Identify which cell holds the provided text, then report its (x, y) central coordinate. 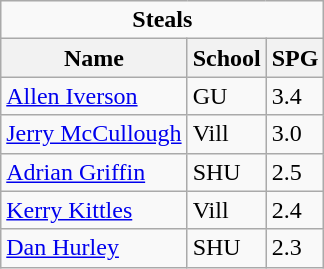
Dan Hurley (94, 248)
3.0 (295, 134)
2.5 (295, 172)
Allen Iverson (94, 96)
Steals (162, 20)
Kerry Kittles (94, 210)
Jerry McCullough (94, 134)
SPG (295, 58)
Name (94, 58)
School (226, 58)
Adrian Griffin (94, 172)
3.4 (295, 96)
2.4 (295, 210)
2.3 (295, 248)
GU (226, 96)
